Search for the cell housing the specified text and yield its (x, y) center coordinate. 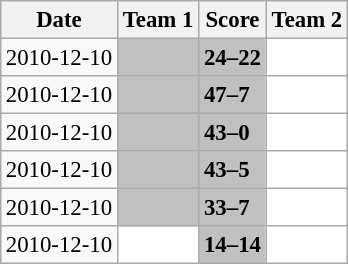
Score (233, 20)
Date (58, 20)
Team 2 (306, 20)
14–14 (233, 245)
33–7 (233, 208)
Team 1 (158, 20)
24–22 (233, 57)
43–0 (233, 133)
43–5 (233, 170)
47–7 (233, 95)
